Determine the (x, y) coordinate at the center of the cell enclosing the given text.  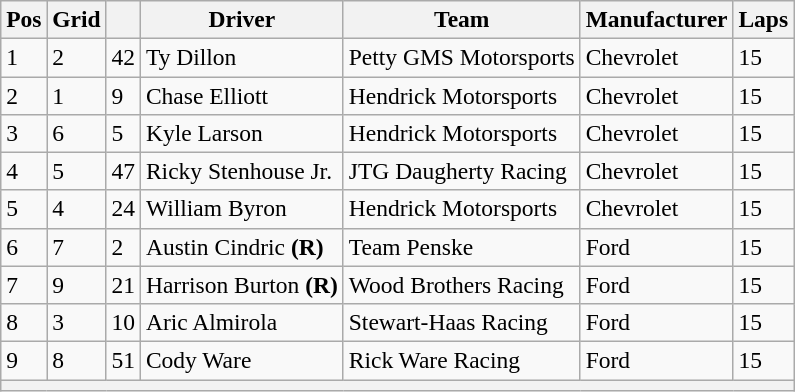
William Byron (242, 209)
Stewart-Haas Racing (462, 322)
Team (462, 19)
Ty Dillon (242, 57)
Wood Brothers Racing (462, 285)
Aric Almirola (242, 322)
Cody Ware (242, 360)
Rick Ware Racing (462, 360)
Pos (24, 19)
Chase Elliott (242, 95)
Team Penske (462, 247)
42 (123, 57)
Ricky Stenhouse Jr. (242, 171)
Laps (764, 19)
51 (123, 360)
10 (123, 322)
Grid (76, 19)
Manufacturer (656, 19)
Harrison Burton (R) (242, 285)
Austin Cindric (R) (242, 247)
21 (123, 285)
24 (123, 209)
Petty GMS Motorsports (462, 57)
47 (123, 171)
JTG Daugherty Racing (462, 171)
Driver (242, 19)
Kyle Larson (242, 133)
